From the cell containing the given text, extract its center point as [X, Y] coordinate. 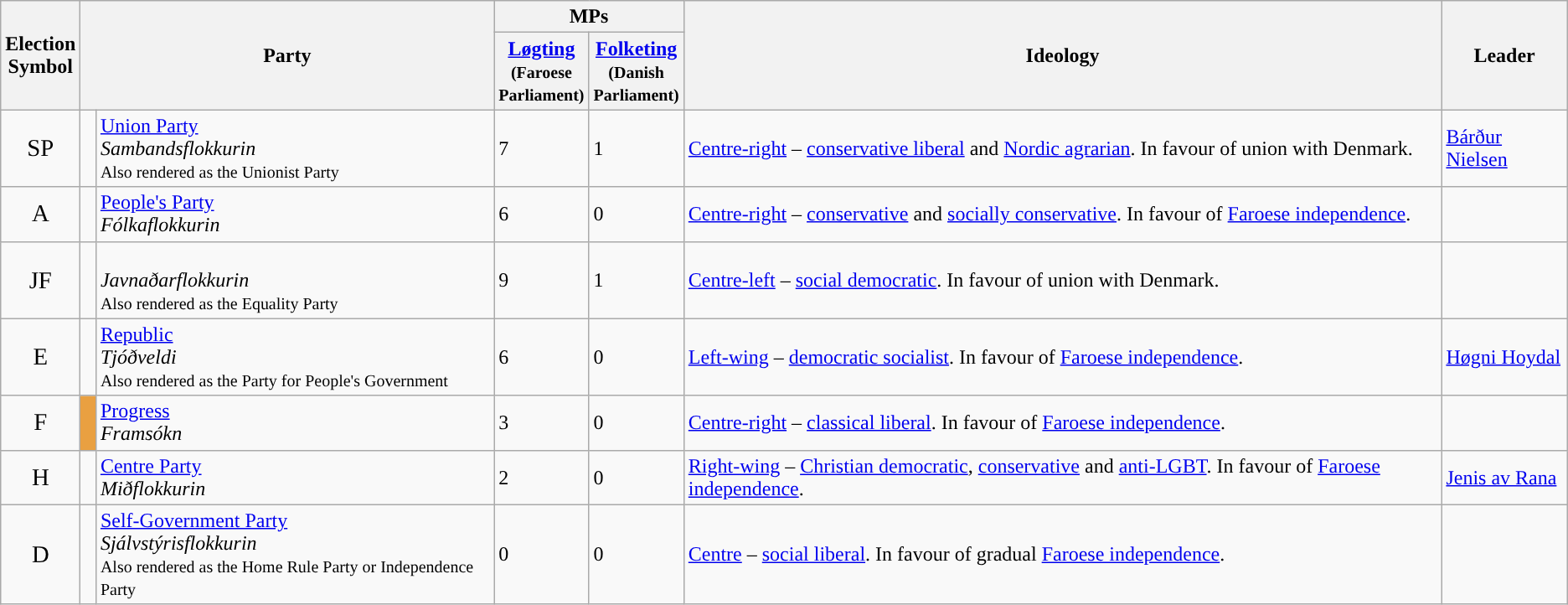
Leader [1504, 55]
Right-wing – Christian democratic, conservative and anti-LGBT. In favour of Faroese independence. [1062, 478]
Left-wing – democratic socialist. In favour of Faroese independence. [1062, 357]
Centre-right – classical liberal. In favour of Faroese independence. [1062, 422]
Centre-right – conservative and socially conservative. In favour of Faroese independence. [1062, 215]
9 [541, 280]
2 [541, 478]
D [40, 555]
Centre-left – social democratic. In favour of union with Denmark. [1062, 280]
7 [541, 148]
3 [541, 422]
Ideology [1062, 55]
Løgting (Faroese Parliament) [541, 71]
Jenis av Rana [1504, 478]
E [40, 357]
Javnaðarflokkurin Also rendered as the Equality Party [295, 280]
ElectionSymbol [40, 55]
Self-Government Party Sjálvstýrisflokkurin Also rendered as the Home Rule Party or Independence Party [295, 555]
JF [40, 280]
Party [287, 55]
Centre – social liberal. In favour of gradual Faroese independence. [1062, 555]
MPs [589, 17]
SP [40, 148]
Høgni Hoydal [1504, 357]
Bárður Nielsen [1504, 148]
Folketing (Danish Parliament) [637, 71]
Union Party Sambandsflokkurin Also rendered as the Unionist Party [295, 148]
H [40, 478]
Progress Framsókn [295, 422]
F [40, 422]
A [40, 215]
Centre Party Miðflokkurin [295, 478]
Republic Tjóðveldi Also rendered as the Party for People's Government [295, 357]
Centre-right – conservative liberal and Nordic agrarian. In favour of union with Denmark. [1062, 148]
People's Party Fólkaflokkurin [295, 215]
